Scan for the cell matching the given text and deliver its [X, Y] coordinate at center. 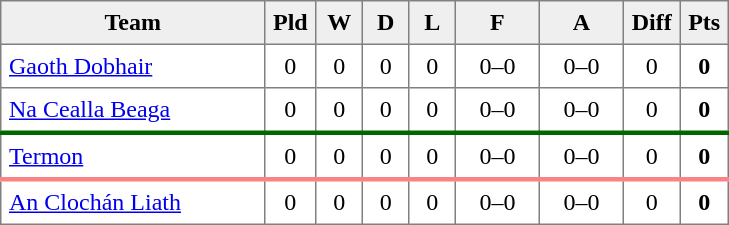
D [385, 23]
F [497, 23]
Pld [290, 23]
Gaoth Dobhair [133, 66]
An Clochán Liath [133, 202]
Diff [651, 23]
A [581, 23]
L [432, 23]
Na Cealla Beaga [133, 110]
W [339, 23]
Pts [704, 23]
Team [133, 23]
Termon [133, 156]
